Return the [X, Y] coordinate for the center point of the cell that contains the specified text.  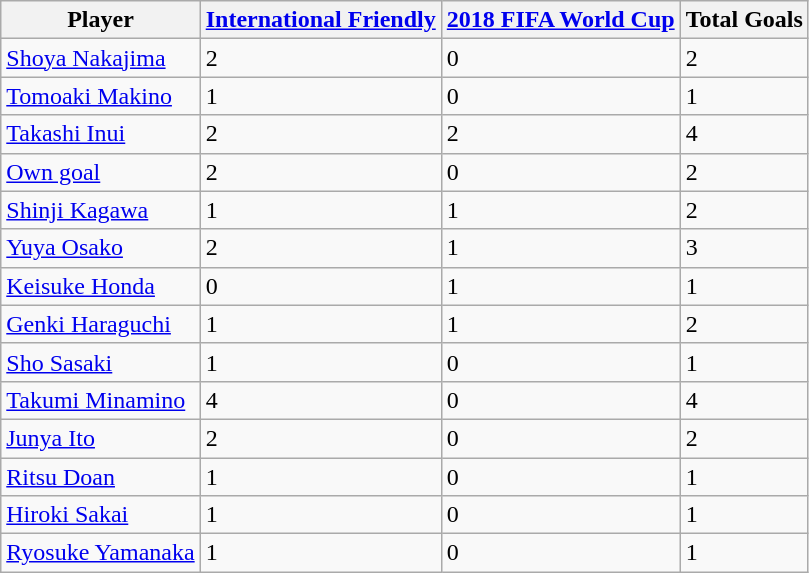
3 [744, 248]
Hiroki Sakai [100, 515]
Tomoaki Makino [100, 96]
Shoya Nakajima [100, 58]
International Friendly [320, 20]
Junya Ito [100, 438]
Takumi Minamino [100, 400]
Total Goals [744, 20]
Shinji Kagawa [100, 210]
Genki Haraguchi [100, 324]
Player [100, 20]
Ryosuke Yamanaka [100, 553]
Yuya Osako [100, 248]
Sho Sasaki [100, 362]
Takashi Inui [100, 134]
Keisuke Honda [100, 286]
2018 FIFA World Cup [560, 20]
Own goal [100, 172]
Ritsu Doan [100, 477]
